Detect which cell encompasses the target text, then output its [x, y] center coordinate. 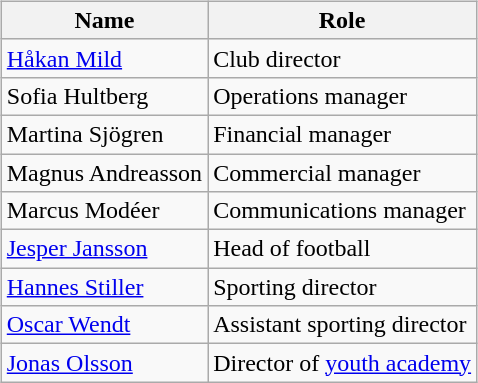
Role [342, 20]
Marcus Modéer [104, 211]
Jesper Jansson [104, 249]
Name [104, 20]
Martina Sjögren [104, 134]
Hannes Stiller [104, 287]
Commercial manager [342, 173]
Oscar Wendt [104, 325]
Club director [342, 58]
Communications manager [342, 211]
Financial manager [342, 134]
Assistant sporting director [342, 325]
Operations manager [342, 96]
Jonas Olsson [104, 363]
Director of youth academy [342, 363]
Håkan Mild [104, 58]
Sofia Hultberg [104, 96]
Head of football [342, 249]
Magnus Andreasson [104, 173]
Sporting director [342, 287]
